Capture the cell that displays the provided text and extract its (x, y) central coordinate. 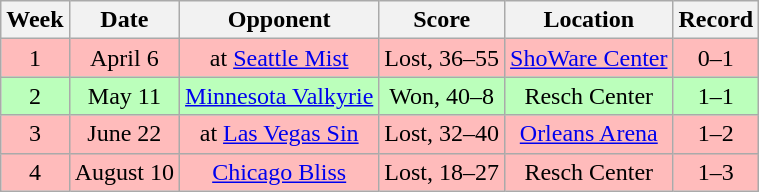
June 22 (124, 134)
August 10 (124, 172)
Lost, 32–40 (442, 134)
4 (35, 172)
Lost, 36–55 (442, 58)
April 6 (124, 58)
Minnesota Valkyrie (280, 96)
1–3 (716, 172)
Record (716, 20)
1–1 (716, 96)
Opponent (280, 20)
at Seattle Mist (280, 58)
Score (442, 20)
Won, 40–8 (442, 96)
Date (124, 20)
Week (35, 20)
3 (35, 134)
1–2 (716, 134)
Chicago Bliss (280, 172)
May 11 (124, 96)
ShoWare Center (589, 58)
at Las Vegas Sin (280, 134)
1 (35, 58)
Lost, 18–27 (442, 172)
2 (35, 96)
0–1 (716, 58)
Orleans Arena (589, 134)
Location (589, 20)
